From the cell containing the given text, extract its center point as (X, Y) coordinate. 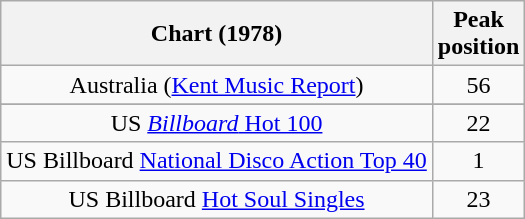
1 (478, 161)
56 (478, 85)
Chart (1978) (217, 34)
US Billboard Hot Soul Singles (217, 199)
23 (478, 199)
US Billboard Hot 100 (217, 123)
Peakposition (478, 34)
US Billboard National Disco Action Top 40 (217, 161)
Australia (Kent Music Report) (217, 85)
22 (478, 123)
